Return the [x, y] coordinate for the center point of the cell that contains the specified text.  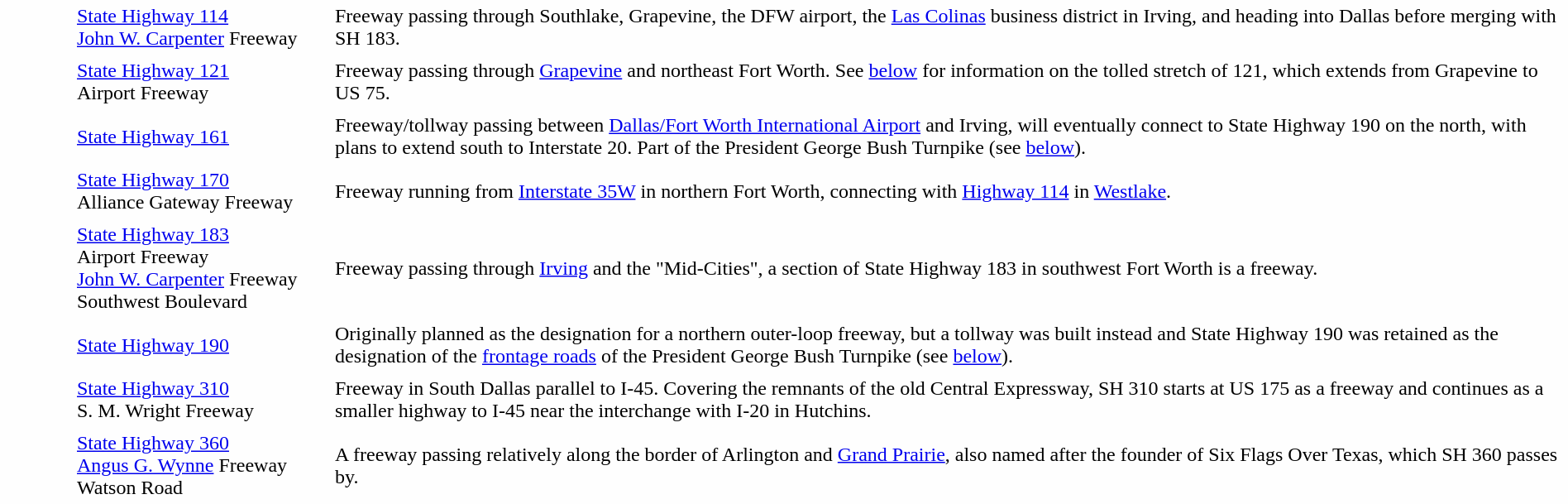
Freeway passing through Irving and the "Mid-Cities", a section of State Highway 183 in southwest Fort Worth is a freeway. [949, 268]
State Highway 183Airport FreewayJohn W. Carpenter FreewaySouthwest Boulevard [201, 268]
State Highway 170Alliance Gateway Freeway [201, 191]
Freeway running from Interstate 35W in northern Fort Worth, connecting with Highway 114 in Westlake. [949, 191]
State Highway 310S. M. Wright Freeway [201, 400]
State Highway 114John W. Carpenter Freeway [201, 27]
State Highway 190 [201, 345]
State Highway 360Angus G. Wynne FreewayWatson Road [201, 465]
State Highway 121Airport Freeway [201, 82]
State Highway 161 [201, 137]
